For the text-containing cell, return its midpoint in [x, y] coordinate format. 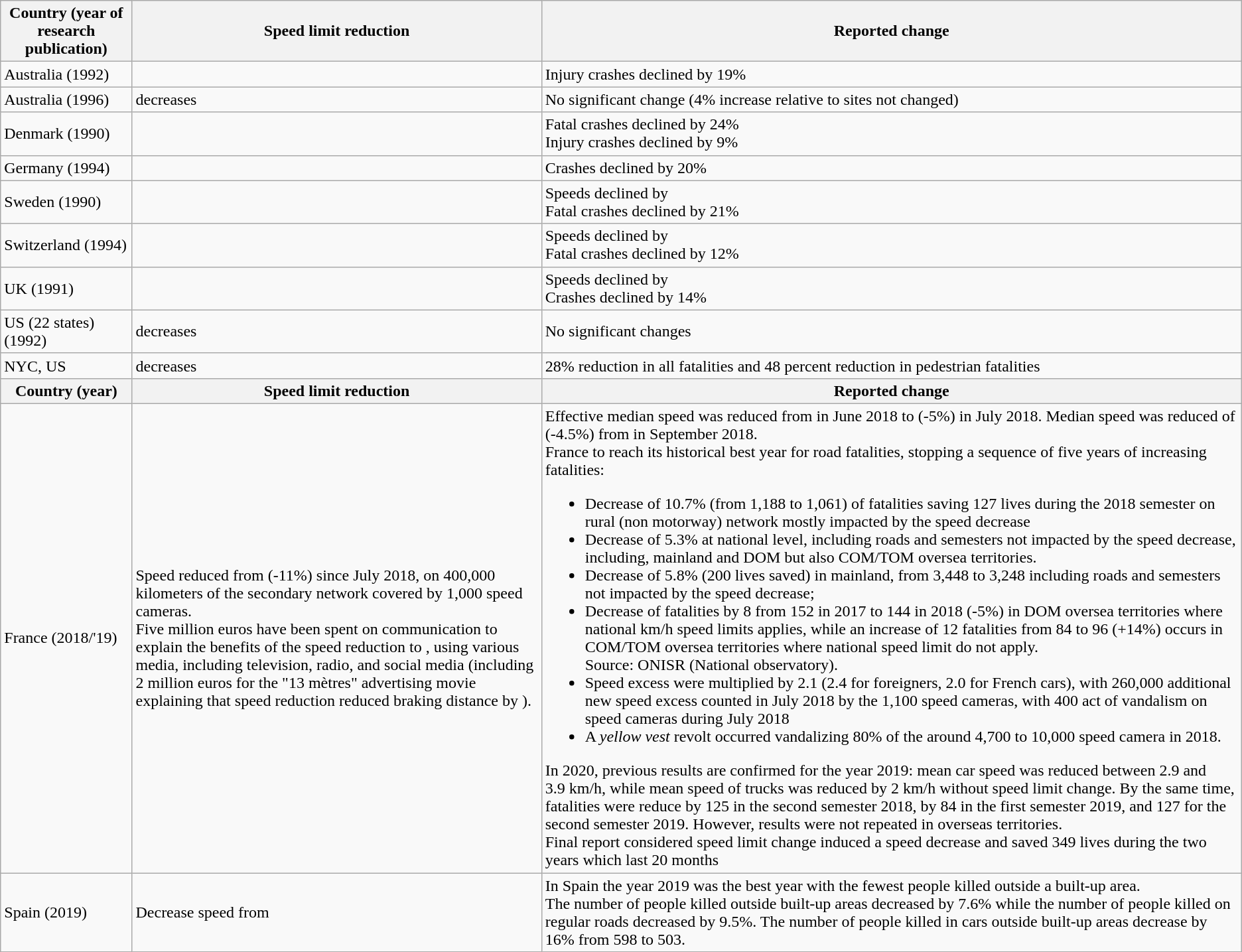
Country (year of research publication) [66, 31]
Fatal crashes declined by 24%Injury crashes declined by 9% [892, 134]
Injury crashes declined by 19% [892, 74]
Speeds declined by Crashes declined by 14% [892, 288]
NYC, US [66, 366]
Australia (1996) [66, 100]
28% reduction in all fatalities and 48 percent reduction in pedestrian fatalities [892, 366]
Country (year) [66, 391]
Spain (2019) [66, 913]
UK (1991) [66, 288]
Australia (1992) [66, 74]
Speeds declined by Fatal crashes declined by 21% [892, 202]
Switzerland (1994) [66, 245]
Denmark (1990) [66, 134]
Crashes declined by 20% [892, 168]
Speeds declined by Fatal crashes declined by 12% [892, 245]
US (22 states) (1992) [66, 332]
No significant changes [892, 332]
No significant change (4% increase relative to sites not changed) [892, 100]
Germany (1994) [66, 168]
Sweden (1990) [66, 202]
Decrease speed from [337, 913]
France (2018/'19) [66, 638]
